Output the (x, y) coordinate of the center of the cell containing the given text.  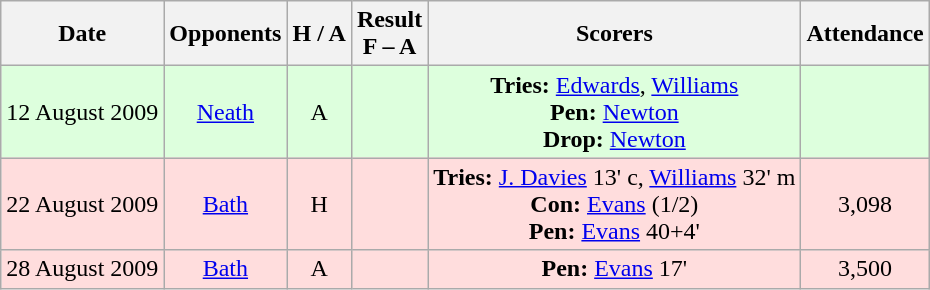
Neath (226, 112)
3,098 (865, 204)
Pen: Evans 17' (614, 269)
Opponents (226, 34)
12 August 2009 (82, 112)
ResultF – A (389, 34)
3,500 (865, 269)
Scorers (614, 34)
H / A (319, 34)
Tries: J. Davies 13' c, Williams 32' mCon: Evans (1/2)Pen: Evans 40+4' (614, 204)
22 August 2009 (82, 204)
Attendance (865, 34)
Tries: Edwards, WilliamsPen: NewtonDrop: Newton (614, 112)
28 August 2009 (82, 269)
H (319, 204)
Date (82, 34)
